Extract the [X, Y] coordinate from the center of the cell holding the provided text.  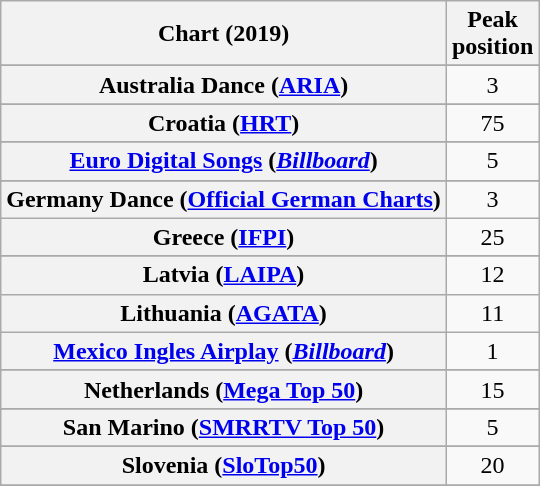
75 [492, 123]
Mexico Ingles Airplay (Billboard) [224, 351]
San Marino (SMRRTV Top 50) [224, 427]
Euro Digital Songs (Billboard) [224, 161]
Germany Dance (Official German Charts) [224, 199]
11 [492, 313]
Chart (2019) [224, 34]
Lithuania (AGATA) [224, 313]
Australia Dance (ARIA) [224, 85]
12 [492, 275]
Netherlands (Mega Top 50) [224, 389]
Croatia (HRT) [224, 123]
Greece (IFPI) [224, 237]
1 [492, 351]
25 [492, 237]
Peakposition [492, 34]
15 [492, 389]
Slovenia (SloTop50) [224, 465]
Latvia (LAIPA) [224, 275]
20 [492, 465]
